Locate the cell with the specified text and output its (x, y) center coordinate. 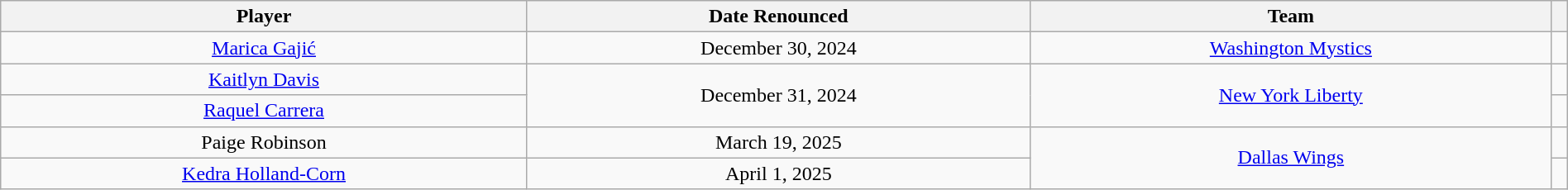
Date Renounced (778, 17)
New York Liberty (1290, 95)
Player (265, 17)
Kaitlyn Davis (265, 79)
December 31, 2024 (778, 95)
Dallas Wings (1290, 158)
Washington Mystics (1290, 48)
Marica Gajić (265, 48)
December 30, 2024 (778, 48)
April 1, 2025 (778, 173)
Team (1290, 17)
Raquel Carrera (265, 111)
Paige Robinson (265, 142)
March 19, 2025 (778, 142)
Kedra Holland-Corn (265, 173)
